Find where the given text appears and provide that cell's center as (x, y) coordinate. 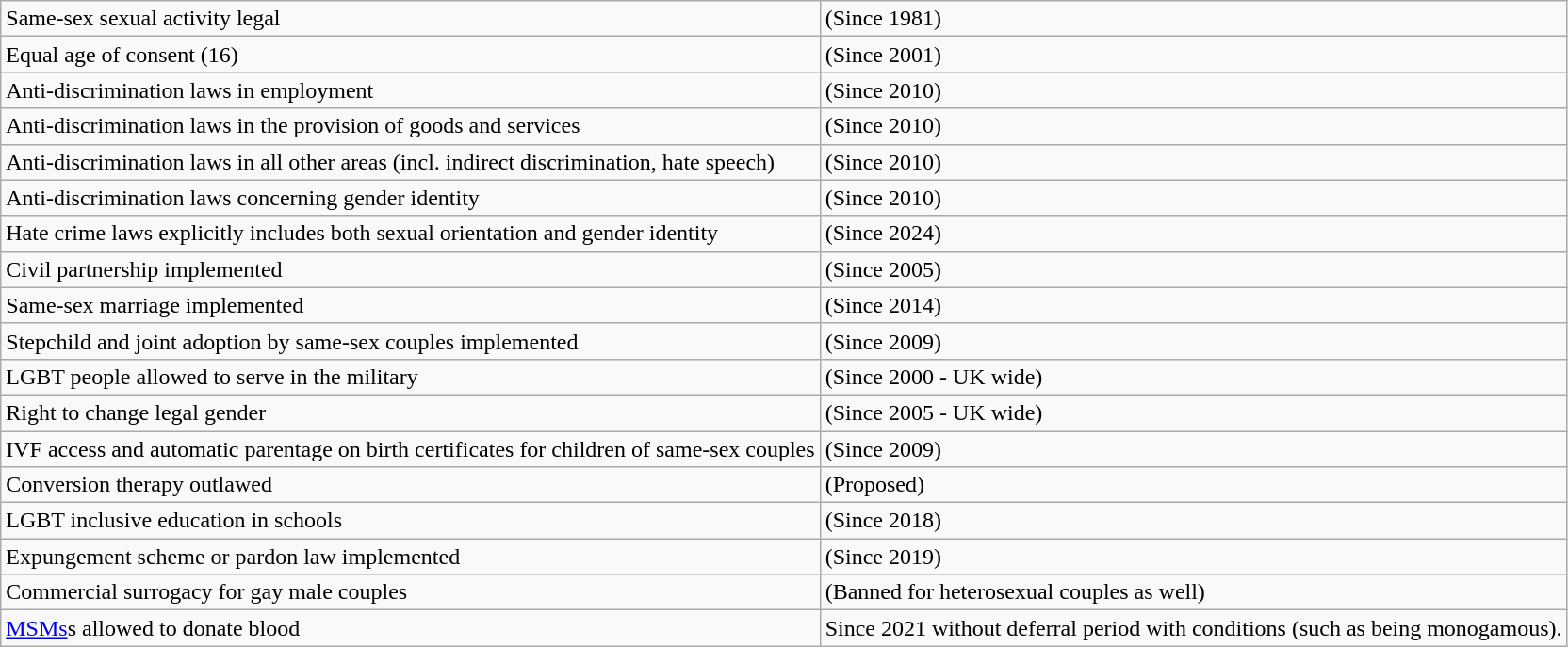
IVF access and automatic parentage on birth certificates for children of same-sex couples (411, 449)
Conversion therapy outlawed (411, 485)
Anti-discrimination laws concerning gender identity (411, 198)
Same-sex marriage implemented (411, 305)
(Proposed) (1193, 485)
Same-sex sexual activity legal (411, 19)
Right to change legal gender (411, 412)
Equal age of consent (16) (411, 55)
Expungement scheme or pardon law implemented (411, 557)
LGBT people allowed to serve in the military (411, 377)
(Since 2014) (1193, 305)
LGBT inclusive education in schools (411, 521)
(Since 2001) (1193, 55)
Anti-discrimination laws in employment (411, 90)
Since 2021 without deferral period with conditions (such as being monogamous). (1193, 628)
Civil partnership implemented (411, 269)
(Since 2005 - UK wide) (1193, 412)
Hate crime laws explicitly includes both sexual orientation and gender identity (411, 234)
(Since 2005) (1193, 269)
(Since 1981) (1193, 19)
(Since 2018) (1193, 521)
Commercial surrogacy for gay male couples (411, 592)
MSMss allowed to donate blood (411, 628)
(Banned for heterosexual couples as well) (1193, 592)
Anti-discrimination laws in the provision of goods and services (411, 126)
(Since 2019) (1193, 557)
Anti-discrimination laws in all other areas (incl. indirect discrimination, hate speech) (411, 162)
(Since 2000 - UK wide) (1193, 377)
Stepchild and joint adoption by same-sex couples implemented (411, 341)
(Since 2024) (1193, 234)
